Return the [X, Y] coordinate for the center point of the cell that contains the specified text.  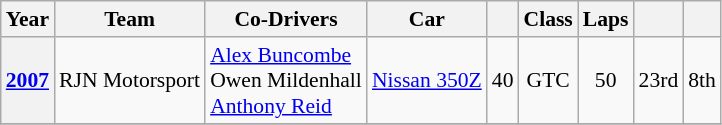
Team [130, 19]
RJN Motorsport [130, 80]
Nissan 350Z [427, 80]
Laps [606, 19]
40 [503, 80]
50 [606, 80]
Co-Drivers [286, 19]
GTC [548, 80]
2007 [28, 80]
23rd [659, 80]
Class [548, 19]
Alex Buncombe Owen Mildenhall Anthony Reid [286, 80]
8th [702, 80]
Car [427, 19]
Year [28, 19]
